Determine the (X, Y) coordinate at the center of the cell enclosing the given text.  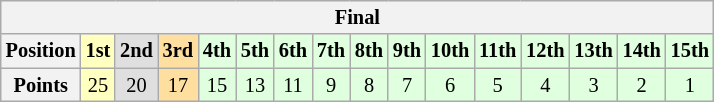
6 (450, 85)
Points (41, 85)
7 (407, 85)
8th (369, 51)
5th (255, 51)
9th (407, 51)
Final (358, 17)
2nd (136, 51)
11 (293, 85)
5 (498, 85)
20 (136, 85)
Position (41, 51)
4th (217, 51)
3 (593, 85)
11th (498, 51)
13 (255, 85)
10th (450, 51)
14th (642, 51)
1st (98, 51)
12th (545, 51)
7th (331, 51)
1 (690, 85)
9 (331, 85)
4 (545, 85)
25 (98, 85)
17 (178, 85)
15th (690, 51)
15 (217, 85)
3rd (178, 51)
8 (369, 85)
2 (642, 85)
6th (293, 51)
13th (593, 51)
